Output the (X, Y) coordinate of the center of the cell containing the given text.  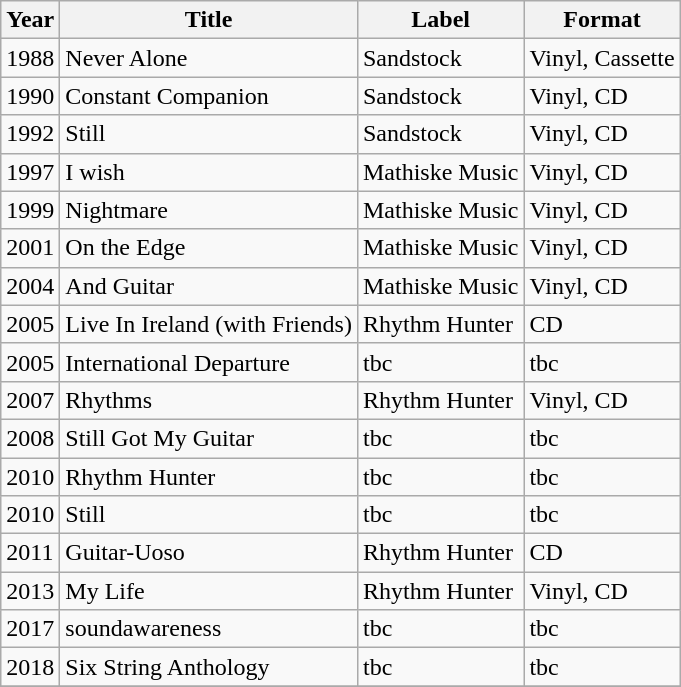
2001 (30, 248)
Vinyl, Cassette (602, 58)
2018 (30, 667)
My Life (209, 591)
On the Edge (209, 248)
Year (30, 20)
Format (602, 20)
2008 (30, 438)
2013 (30, 591)
1992 (30, 134)
1990 (30, 96)
Nightmare (209, 210)
2007 (30, 400)
I wish (209, 172)
Rhythms (209, 400)
Live In Ireland (with Friends) (209, 324)
Title (209, 20)
soundawareness (209, 629)
2011 (30, 553)
1997 (30, 172)
Still Got My Guitar (209, 438)
Label (440, 20)
2004 (30, 286)
Never Alone (209, 58)
International Departure (209, 362)
Six String Anthology (209, 667)
Constant Companion (209, 96)
And Guitar (209, 286)
1988 (30, 58)
1999 (30, 210)
Guitar-Uoso (209, 553)
2017 (30, 629)
